For the text-containing cell, return its midpoint in [x, y] coordinate format. 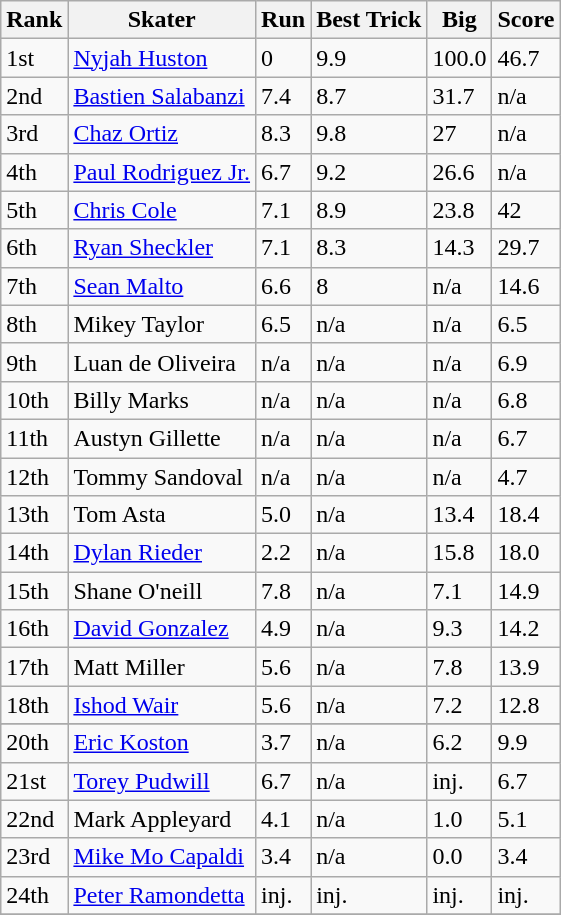
7.2 [460, 705]
6.8 [526, 400]
15.8 [460, 553]
9.2 [369, 172]
4.1 [284, 819]
8 [369, 286]
Ryan Sheckler [162, 248]
Score [526, 20]
15th [34, 591]
3.7 [284, 743]
8.7 [369, 96]
Best Trick [369, 20]
13th [34, 515]
7.4 [284, 96]
Tom Asta [162, 515]
1st [34, 58]
Austyn Gillette [162, 438]
9.8 [369, 134]
24th [34, 895]
Shane O'neill [162, 591]
Bastien Salabanzi [162, 96]
5.0 [284, 515]
26.6 [460, 172]
18.4 [526, 515]
12.8 [526, 705]
Run [284, 20]
Ishod Wair [162, 705]
Matt Miller [162, 667]
27 [460, 134]
6.2 [460, 743]
8th [34, 324]
9th [34, 362]
17th [34, 667]
Dylan Rieder [162, 553]
46.7 [526, 58]
Big [460, 20]
2nd [34, 96]
6.9 [526, 362]
16th [34, 629]
7th [34, 286]
10th [34, 400]
Sean Malto [162, 286]
5th [34, 210]
6th [34, 248]
Eric Koston [162, 743]
5.1 [526, 819]
13.4 [460, 515]
Tommy Sandoval [162, 477]
20th [34, 743]
Chris Cole [162, 210]
18th [34, 705]
22nd [34, 819]
11th [34, 438]
12th [34, 477]
14.2 [526, 629]
Nyjah Huston [162, 58]
14.3 [460, 248]
14.9 [526, 591]
21st [34, 781]
29.7 [526, 248]
Mikey Taylor [162, 324]
Peter Ramondetta [162, 895]
14.6 [526, 286]
Rank [34, 20]
8.9 [369, 210]
2.2 [284, 553]
23rd [34, 857]
6.6 [284, 286]
Mike Mo Capaldi [162, 857]
4th [34, 172]
9.3 [460, 629]
18.0 [526, 553]
0.0 [460, 857]
Luan de Oliveira [162, 362]
3rd [34, 134]
1.0 [460, 819]
Torey Pudwill [162, 781]
42 [526, 210]
0 [284, 58]
31.7 [460, 96]
Chaz Ortiz [162, 134]
Mark Appleyard [162, 819]
100.0 [460, 58]
4.9 [284, 629]
Skater [162, 20]
Paul Rodriguez Jr. [162, 172]
13.9 [526, 667]
14th [34, 553]
23.8 [460, 210]
4.7 [526, 477]
Billy Marks [162, 400]
David Gonzalez [162, 629]
